Capture the cell that displays the provided text and extract its [X, Y] central coordinate. 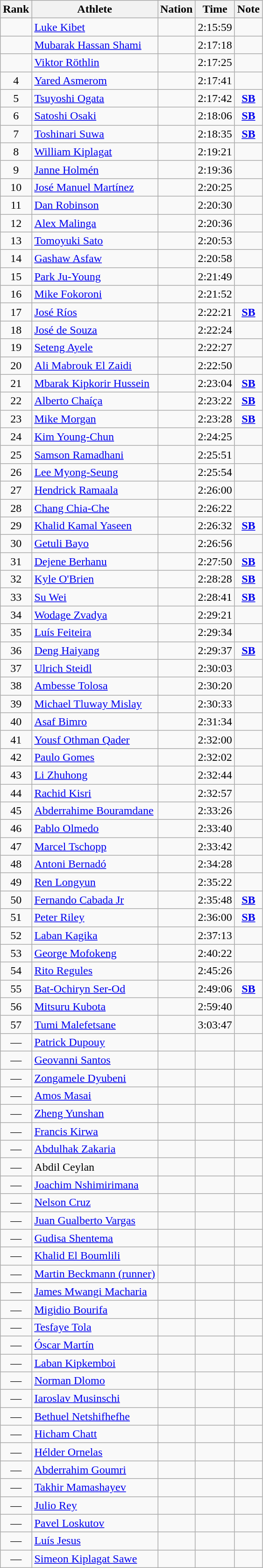
Kim Young-Chun [95, 437]
2:32:00 [215, 739]
28 [16, 508]
Bethuel Netshifhefhe [95, 1416]
2:26:00 [215, 490]
2:26:22 [215, 508]
2:23:28 [215, 419]
Toshinari Suwa [95, 134]
Janne Holmén [95, 169]
Laban Kipkemboi [95, 1363]
Mitsuru Kubota [95, 1006]
Getuli Bayo [95, 544]
Ulrich Steidl [95, 668]
Ambesse Tolosa [95, 686]
14 [16, 259]
Michael Tluway Mislay [95, 704]
Zheng Yunshan [95, 1114]
57 [16, 1024]
16 [16, 294]
38 [16, 686]
Pavel Loskutov [95, 1523]
2:27:50 [215, 562]
Hendrick Ramaala [95, 490]
Simeon Kiplagat Sawe [95, 1559]
Rachid Kisri [95, 793]
23 [16, 419]
2:29:21 [215, 615]
2:59:40 [215, 1006]
2:23:04 [215, 383]
Norman Dlomo [95, 1381]
Tumi Malefetsane [95, 1024]
2:33:42 [215, 846]
30 [16, 544]
Pablo Olmedo [95, 829]
2:30:33 [215, 704]
Óscar Martín [95, 1345]
Note [249, 9]
7 [16, 134]
2:32:44 [215, 775]
Luís Feiteira [95, 633]
2:29:34 [215, 633]
2:20:58 [215, 259]
Abdil Ceylan [95, 1167]
2:25:54 [215, 472]
Alberto Chaíça [95, 401]
52 [16, 935]
2:34:28 [215, 864]
2:20:30 [215, 205]
36 [16, 650]
Geovanni Santos [95, 1060]
2:32:57 [215, 793]
2:26:32 [215, 526]
39 [16, 704]
Wodage Zvadya [95, 615]
9 [16, 169]
Ali Mabrouk El Zaidi [95, 365]
18 [16, 330]
3:03:47 [215, 1024]
2:35:22 [215, 882]
2:30:03 [215, 668]
2:25:51 [215, 454]
25 [16, 454]
Juan Gualberto Vargas [95, 1220]
46 [16, 829]
17 [16, 312]
50 [16, 900]
2:20:53 [215, 241]
2:20:36 [215, 223]
2:18:35 [215, 134]
Seteng Ayele [95, 348]
19 [16, 348]
Rito Regules [95, 971]
Martin Beckmann (runner) [95, 1274]
Patrick Dupouy [95, 1042]
Francis Kirwa [95, 1131]
Laban Kagika [95, 935]
20 [16, 365]
2:24:25 [215, 437]
34 [16, 615]
2:31:34 [215, 722]
Bat-Ochiryn Ser-Od [95, 989]
32 [16, 579]
Kyle O'Brien [95, 579]
Fernando Cabada Jr [95, 900]
Li Zhuhong [95, 775]
2:33:40 [215, 829]
53 [16, 953]
2:30:20 [215, 686]
Takhir Mamashayev [95, 1488]
5 [16, 98]
51 [16, 918]
2:17:42 [215, 98]
Gashaw Asfaw [95, 259]
Tomoyuki Sato [95, 241]
Zongamele Dyubeni [95, 1078]
45 [16, 811]
10 [16, 187]
Lee Myong-Seung [95, 472]
2:23:22 [215, 401]
2:22:21 [215, 312]
Abderrahim Goumri [95, 1470]
2:32:02 [215, 757]
Yousf Othman Qader [95, 739]
2:36:00 [215, 918]
8 [16, 152]
Khalid El Boumlili [95, 1256]
49 [16, 882]
Hicham Chatt [95, 1434]
33 [16, 597]
54 [16, 971]
Rank [16, 9]
2:17:41 [215, 80]
Gudisa Shentema [95, 1238]
2:19:21 [215, 152]
41 [16, 739]
Mike Morgan [95, 419]
26 [16, 472]
24 [16, 437]
Nation [177, 9]
Satoshi Osaki [95, 116]
Mbarak Kipkorir Hussein [95, 383]
José Manuel Martínez [95, 187]
6 [16, 116]
Su Wei [95, 597]
Park Ju-Young [95, 277]
Peter Riley [95, 918]
2:37:13 [215, 935]
Paulo Gomes [95, 757]
21 [16, 383]
Dan Robinson [95, 205]
2:18:06 [215, 116]
Mike Fokoroni [95, 294]
Joachim Nshimirimana [95, 1185]
Time [215, 9]
2:22:24 [215, 330]
Samson Ramadhani [95, 454]
Tesfaye Tola [95, 1327]
2:22:50 [215, 365]
Deng Haiyang [95, 650]
29 [16, 526]
44 [16, 793]
Nelson Cruz [95, 1203]
35 [16, 633]
47 [16, 846]
Athlete [95, 9]
2:17:25 [215, 63]
Migidio Bourifa [95, 1309]
42 [16, 757]
Ren Longyun [95, 882]
James Mwangi Macharia [95, 1291]
Amos Masai [95, 1096]
2:45:26 [215, 971]
Abderrahime Bouramdane [95, 811]
11 [16, 205]
Julio Rey [95, 1505]
José de Souza [95, 330]
Hélder Ornelas [95, 1452]
Khalid Kamal Yaseen [95, 526]
2:29:37 [215, 650]
4 [16, 80]
Dejene Berhanu [95, 562]
15 [16, 277]
Alex Malinga [95, 223]
43 [16, 775]
2:33:26 [215, 811]
2:28:28 [215, 579]
Marcel Tschopp [95, 846]
22 [16, 401]
Luís Jesus [95, 1541]
José Ríos [95, 312]
Mubarak Hassan Shami [95, 45]
2:22:27 [215, 348]
2:21:52 [215, 294]
George Mofokeng [95, 953]
40 [16, 722]
2:17:18 [215, 45]
2:26:56 [215, 544]
27 [16, 490]
Viktor Röthlin [95, 63]
Antoni Bernadó [95, 864]
2:19:36 [215, 169]
55 [16, 989]
Abdulhak Zakaria [95, 1149]
William Kiplagat [95, 152]
Tsuyoshi Ogata [95, 98]
2:15:59 [215, 27]
Yared Asmerom [95, 80]
13 [16, 241]
Chang Chia-Che [95, 508]
12 [16, 223]
Luke Kibet [95, 27]
Asaf Bimro [95, 722]
37 [16, 668]
31 [16, 562]
2:21:49 [215, 277]
2:20:25 [215, 187]
2:35:48 [215, 900]
56 [16, 1006]
2:49:06 [215, 989]
2:28:41 [215, 597]
48 [16, 864]
Iaroslav Musinschi [95, 1399]
2:40:22 [215, 953]
